Pinpoint the cell where the given text exists, returning its [X, Y] midpoint coordinate. 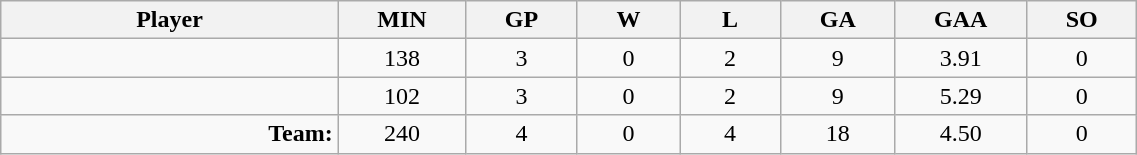
Player [170, 20]
L [730, 20]
4.50 [961, 134]
5.29 [961, 96]
3.91 [961, 58]
Team: [170, 134]
GP [522, 20]
138 [402, 58]
240 [402, 134]
GAA [961, 20]
W [628, 20]
18 [838, 134]
SO [1081, 20]
GA [838, 20]
MIN [402, 20]
102 [402, 96]
